Return [x, y] of the center of cell containing provided text 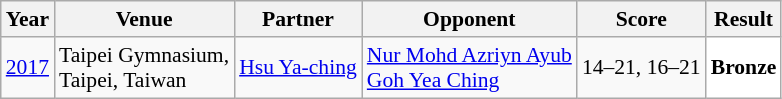
Nur Mohd Azriyn Ayub Goh Yea Ching [470, 68]
Taipei Gymnasium,Taipei, Taiwan [144, 68]
Opponent [470, 19]
Bronze [744, 68]
Year [28, 19]
Result [744, 19]
Hsu Ya-ching [298, 68]
2017 [28, 68]
Partner [298, 19]
14–21, 16–21 [642, 68]
Score [642, 19]
Venue [144, 19]
